Output the [X, Y] coordinate of the center of the cell containing the given text.  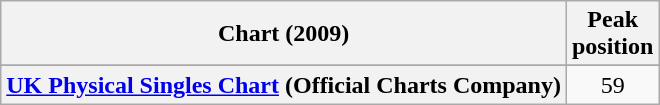
UK Physical Singles Chart (Official Charts Company) [284, 85]
59 [612, 85]
Peakposition [612, 34]
Chart (2009) [284, 34]
